From the cell containing the given text, extract its center point as [x, y] coordinate. 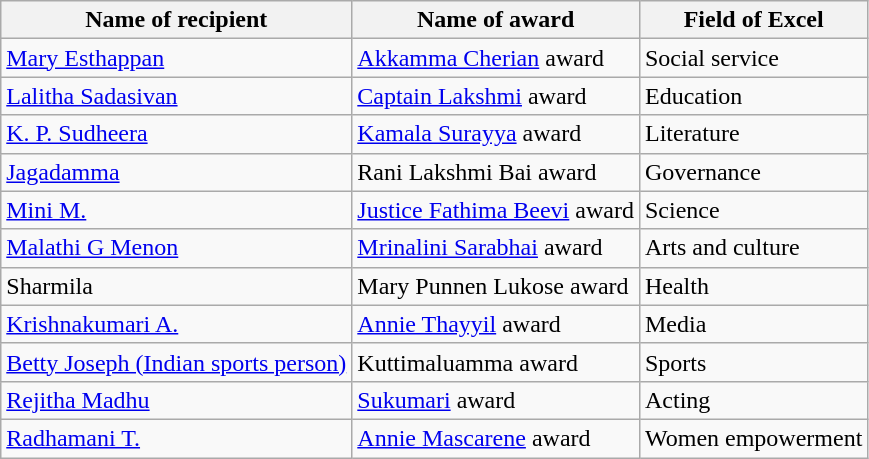
Science [753, 210]
Education [753, 96]
Justice Fathima Beevi award [496, 210]
Kuttimaluamma award [496, 362]
Arts and culture [753, 248]
K. P. Sudheera [176, 134]
Governance [753, 172]
Social service [753, 58]
Mrinalini Sarabhai award [496, 248]
Krishnakumari A. [176, 324]
Annie Thayyil award [496, 324]
Media [753, 324]
Name of award [496, 20]
Rani Lakshmi Bai award [496, 172]
Mary Punnen Lukose award [496, 286]
Sports [753, 362]
Mary Esthappan [176, 58]
Rejitha Madhu [176, 400]
Health [753, 286]
Acting [753, 400]
Lalitha Sadasivan [176, 96]
Literature [753, 134]
Kamala Surayya award [496, 134]
Betty Joseph (Indian sports person) [176, 362]
Field of Excel [753, 20]
Captain Lakshmi award [496, 96]
Mini M. [176, 210]
Sharmila [176, 286]
Akkamma Cherian award [496, 58]
Annie Mascarene award [496, 438]
Name of recipient [176, 20]
Jagadamma [176, 172]
Malathi G Menon [176, 248]
Women empowerment [753, 438]
Radhamani T. [176, 438]
Sukumari award [496, 400]
